Output the (x, y) coordinate of the center of the cell containing the given text.  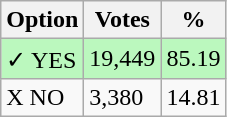
14.81 (194, 97)
85.19 (194, 59)
19,449 (122, 59)
Option (42, 20)
X NO (42, 97)
Votes (122, 20)
3,380 (122, 97)
% (194, 20)
✓ YES (42, 59)
